Search for the cell housing the specified text and yield its (x, y) center coordinate. 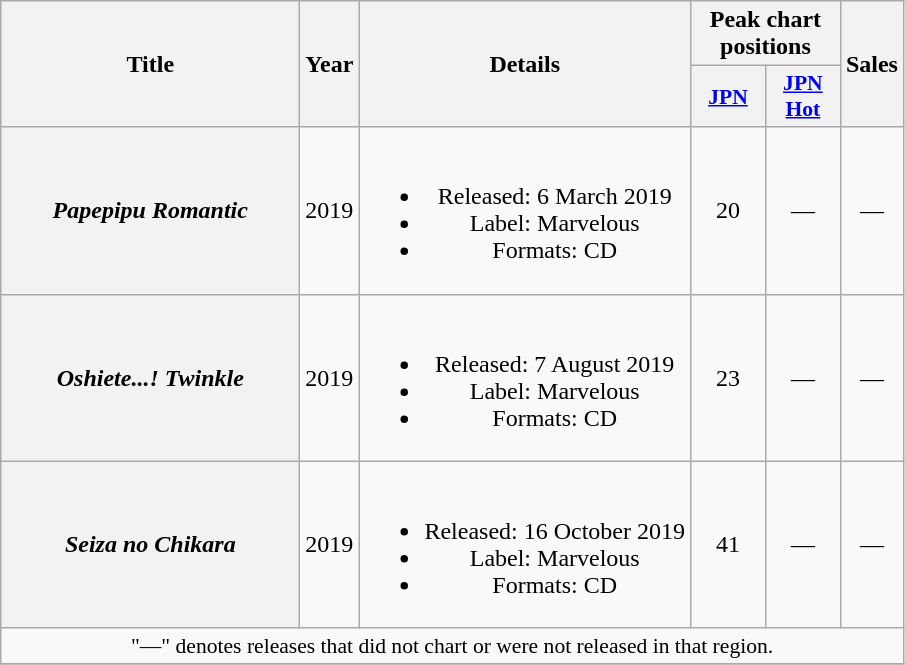
Oshiete...! Twinkle (150, 378)
JPN (728, 96)
Details (525, 64)
Seiza no Chikara (150, 544)
Year (330, 64)
41 (728, 544)
Released: 6 March 2019Label: MarvelousFormats: CD (525, 210)
Sales (872, 64)
Papepipu Romantic (150, 210)
Peak chart positions (766, 34)
"—" denotes releases that did not chart or were not released in that region. (452, 646)
Released: 16 October 2019Label: MarvelousFormats: CD (525, 544)
Released: 7 August 2019Label: MarvelousFormats: CD (525, 378)
20 (728, 210)
23 (728, 378)
Title (150, 64)
JPNHot (802, 96)
